Pinpoint the cell where the given text exists, returning its (x, y) midpoint coordinate. 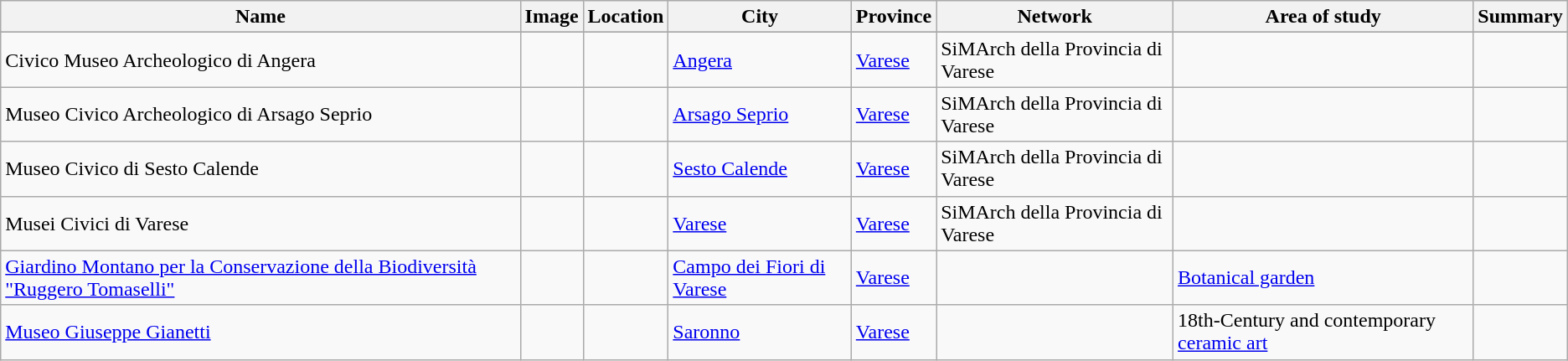
Name (260, 17)
Museo Civico Archeologico di Arsago Seprio (260, 114)
Image (551, 17)
Museo Giuseppe Gianetti (260, 332)
Network (1055, 17)
18th-Century and contemporary ceramic art (1323, 332)
Musei Civici di Varese (260, 223)
Sesto Calende (761, 169)
Civico Museo Archeologico di Angera (260, 60)
Summary (1520, 17)
Province (893, 17)
Botanical garden (1323, 278)
Museo Civico di Sesto Calende (260, 169)
Arsago Seprio (761, 114)
City (761, 17)
Area of study (1323, 17)
Giardino Montano per la Conservazione della Biodiversità "Ruggero Tomaselli" (260, 278)
Campo dei Fiori di Varese (761, 278)
Angera (761, 60)
Location (626, 17)
Saronno (761, 332)
